Return the [X, Y] coordinate for the center point of the cell that contains the specified text.  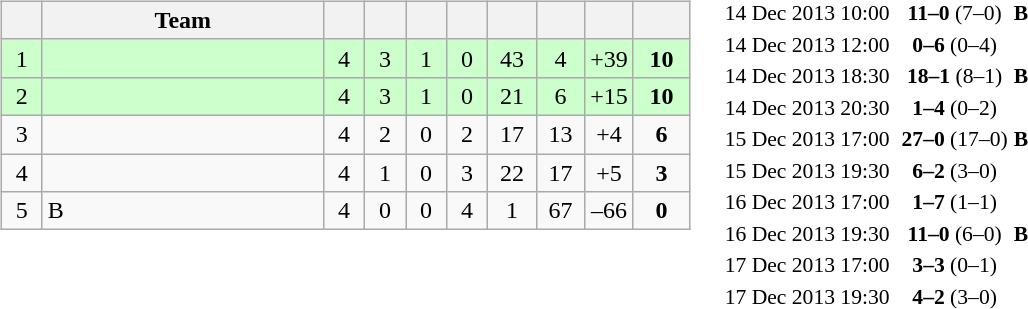
–66 [610, 211]
+5 [610, 173]
27–0 (17–0) [954, 138]
18–1 (8–1) [954, 75]
14 Dec 2013 20:30 [807, 107]
22 [512, 173]
6–2 (3–0) [954, 170]
16 Dec 2013 17:00 [807, 201]
13 [560, 134]
15 Dec 2013 19:30 [807, 170]
1–4 (0–2) [954, 107]
0–6 (0–4) [954, 44]
15 Dec 2013 17:00 [807, 138]
+15 [610, 96]
B [182, 211]
14 Dec 2013 18:30 [807, 75]
+39 [610, 58]
Team [182, 20]
5 [22, 211]
17 Dec 2013 17:00 [807, 264]
21 [512, 96]
3–3 (0–1) [954, 264]
11–0 (6–0) [954, 233]
14 Dec 2013 12:00 [807, 44]
43 [512, 58]
1–7 (1–1) [954, 201]
16 Dec 2013 19:30 [807, 233]
67 [560, 211]
+4 [610, 134]
